Extract the (X, Y) coordinate from the center of the cell holding the provided text.  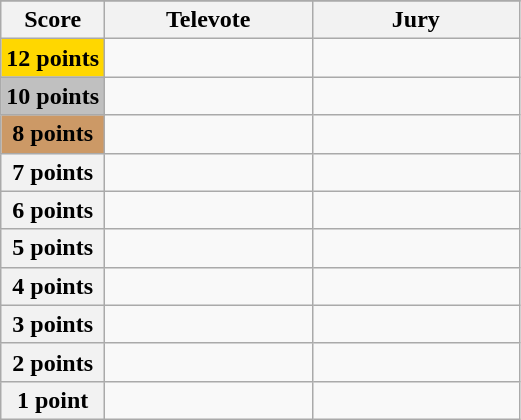
Score (53, 20)
12 points (53, 58)
2 points (53, 362)
6 points (53, 210)
7 points (53, 172)
Televote (209, 20)
8 points (53, 134)
10 points (53, 96)
1 point (53, 400)
5 points (53, 248)
3 points (53, 324)
Jury (416, 20)
4 points (53, 286)
